Detect which cell encompasses the target text, then output its [x, y] center coordinate. 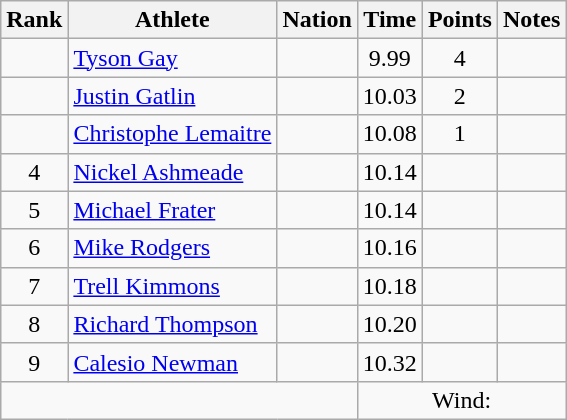
10.18 [390, 286]
10.32 [390, 362]
Nation [317, 20]
Rank [34, 20]
Richard Thompson [172, 324]
Justin Gatlin [172, 96]
Tyson Gay [172, 58]
5 [34, 210]
1 [460, 134]
Points [460, 20]
9.99 [390, 58]
Nickel Ashmeade [172, 172]
Wind: [462, 400]
10.20 [390, 324]
9 [34, 362]
10.03 [390, 96]
Michael Frater [172, 210]
6 [34, 248]
Time [390, 20]
Calesio Newman [172, 362]
Christophe Lemaitre [172, 134]
10.08 [390, 134]
7 [34, 286]
10.16 [390, 248]
Notes [531, 20]
8 [34, 324]
Athlete [172, 20]
Mike Rodgers [172, 248]
Trell Kimmons [172, 286]
2 [460, 96]
